Search for the cell housing the specified text and yield its (X, Y) center coordinate. 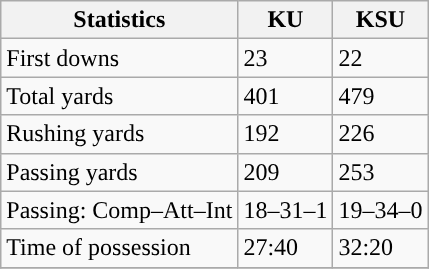
253 (380, 172)
KU (286, 20)
18–31–1 (286, 210)
First downs (120, 58)
19–34–0 (380, 210)
KSU (380, 20)
32:20 (380, 248)
27:40 (286, 248)
Total yards (120, 96)
192 (286, 134)
Statistics (120, 20)
226 (380, 134)
479 (380, 96)
22 (380, 58)
23 (286, 58)
209 (286, 172)
401 (286, 96)
Time of possession (120, 248)
Passing yards (120, 172)
Rushing yards (120, 134)
Passing: Comp–Att–Int (120, 210)
